From the cell containing the given text, extract its center point as (X, Y) coordinate. 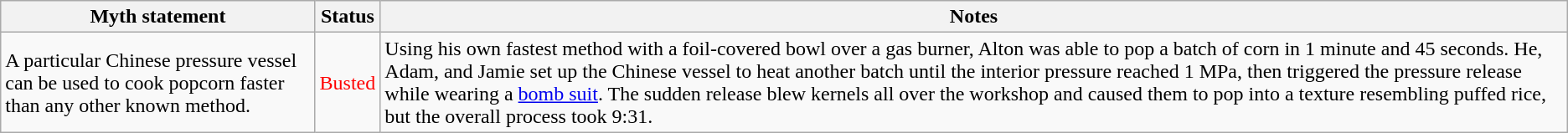
Busted (348, 82)
Notes (973, 17)
A particular Chinese pressure vessel can be used to cook popcorn faster than any other known method. (157, 82)
Status (348, 17)
Myth statement (157, 17)
